Extract the [x, y] coordinate from the center of the cell holding the provided text.  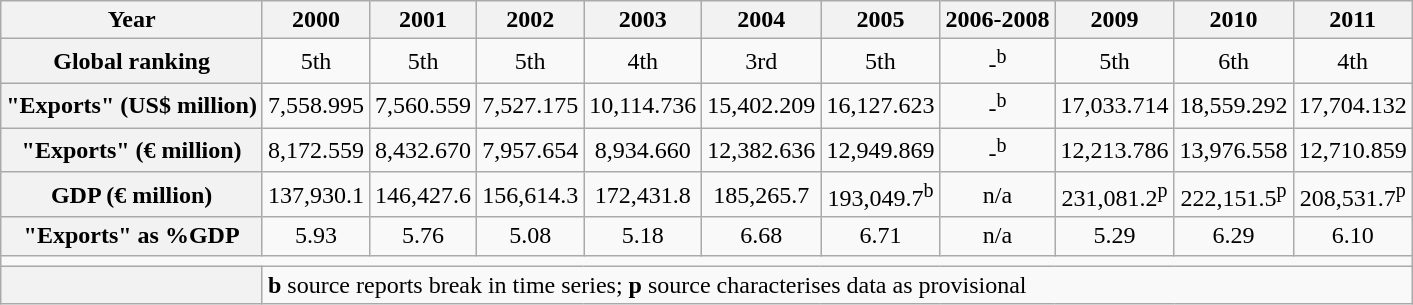
208,531.7p [1352, 194]
17,033.714 [1114, 106]
6.68 [762, 236]
5.93 [316, 236]
6th [1234, 62]
"Exports" (US$ million) [132, 106]
172,431.8 [643, 194]
2002 [530, 20]
2009 [1114, 20]
"Exports" as %GDP [132, 236]
231,081.2p [1114, 194]
10,114.736 [643, 106]
Global ranking [132, 62]
8,432.670 [424, 150]
137,930.1 [316, 194]
17,704.132 [1352, 106]
GDP (€ million) [132, 194]
Year [132, 20]
15,402.209 [762, 106]
2003 [643, 20]
12,382.636 [762, 150]
7,558.995 [316, 106]
"Exports" (€ million) [132, 150]
185,265.7 [762, 194]
16,127.623 [880, 106]
12,213.786 [1114, 150]
8,934.660 [643, 150]
222,151.5p [1234, 194]
8,172.559 [316, 150]
193,049.7b [880, 194]
6.10 [1352, 236]
2004 [762, 20]
146,427.6 [424, 194]
6.71 [880, 236]
7,527.175 [530, 106]
2006-2008 [998, 20]
5.29 [1114, 236]
7,560.559 [424, 106]
7,957.654 [530, 150]
3rd [762, 62]
13,976.558 [1234, 150]
2000 [316, 20]
156,614.3 [530, 194]
2005 [880, 20]
12,710.859 [1352, 150]
b source reports break in time series; p source characterises data as provisional [837, 285]
2001 [424, 20]
2011 [1352, 20]
12,949.869 [880, 150]
18,559.292 [1234, 106]
5.18 [643, 236]
5.76 [424, 236]
6.29 [1234, 236]
5.08 [530, 236]
2010 [1234, 20]
